Provide the [x, y] coordinate of the cell's center where the given text is located.  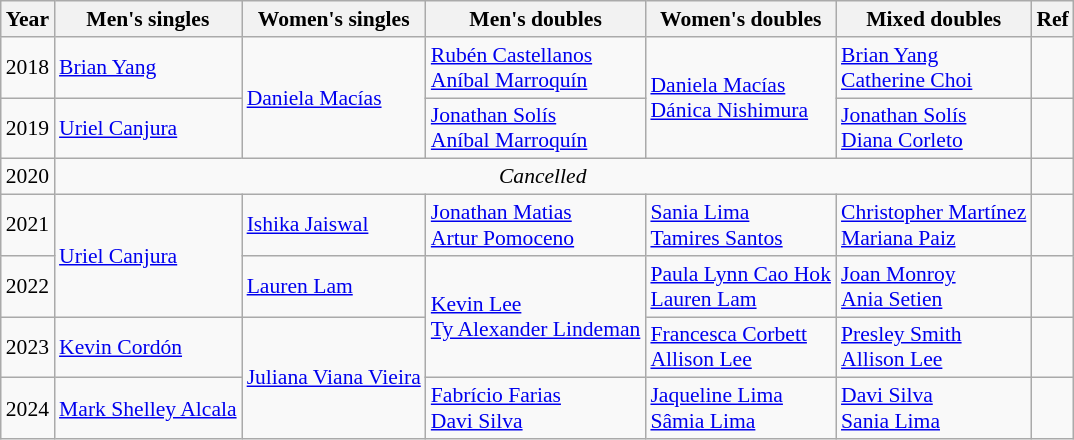
Jonathan Matias Artur Pomoceno [536, 226]
Brian Yang [148, 68]
Daniela Macías [334, 98]
2020 [28, 177]
Sania Lima Tamires Santos [740, 226]
Brian Yang Catherine Choi [934, 68]
Cancelled [542, 177]
Daniela Macías Dánica Nishimura [740, 98]
Juliana Viana Vieira [334, 378]
Ishika Jaiswal [334, 226]
Presley Smith Allison Lee [934, 348]
Women's singles [334, 19]
2018 [28, 68]
Francesca Corbett Allison Lee [740, 348]
2022 [28, 286]
2019 [28, 128]
2021 [28, 226]
2024 [28, 408]
Women's doubles [740, 19]
Christopher Martínez Mariana Paiz [934, 226]
Ref [1052, 19]
Mark Shelley Alcala [148, 408]
Jonathan Solís Aníbal Marroquín [536, 128]
Lauren Lam [334, 286]
Mixed doubles [934, 19]
Jaqueline Lima Sâmia Lima [740, 408]
Paula Lynn Cao Hok Lauren Lam [740, 286]
2023 [28, 348]
Year [28, 19]
Fabrício Farias Davi Silva [536, 408]
Men's singles [148, 19]
Davi Silva Sania Lima [934, 408]
Joan Monroy Ania Setien [934, 286]
Men's doubles [536, 19]
Rubén Castellanos Aníbal Marroquín [536, 68]
Jonathan Solís Diana Corleto [934, 128]
Kevin Lee Ty Alexander Lindeman [536, 317]
Kevin Cordón [148, 348]
